Find where the given text appears and provide that cell's center as [X, Y] coordinate. 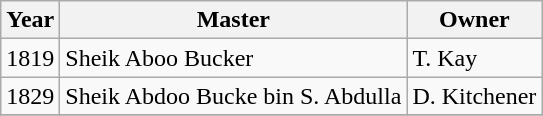
Sheik Abdoo Bucke bin S. Abdulla [234, 96]
Master [234, 20]
T. Kay [474, 58]
Year [30, 20]
Sheik Aboo Bucker [234, 58]
1819 [30, 58]
1829 [30, 96]
D. Kitchener [474, 96]
Owner [474, 20]
